Capture the cell that displays the provided text and extract its [X, Y] central coordinate. 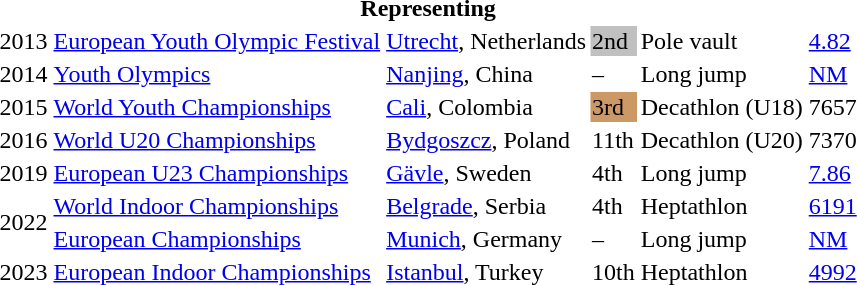
11th [614, 140]
World Youth Championships [217, 107]
2nd [614, 41]
Heptathlon [722, 206]
European Championships [217, 239]
European U23 Championships [217, 173]
Decathlon (U18) [722, 107]
Nanjing, China [486, 74]
Belgrade, Serbia [486, 206]
Gävle, Sweden [486, 173]
3rd [614, 107]
Decathlon (U20) [722, 140]
Bydgoszcz, Poland [486, 140]
European Youth Olympic Festival [217, 41]
Youth Olympics [217, 74]
World U20 Championships [217, 140]
Munich, Germany [486, 239]
Pole vault [722, 41]
World Indoor Championships [217, 206]
Cali, Colombia [486, 107]
Utrecht, Netherlands [486, 41]
